Output the (x, y) coordinate of the center of the cell containing the given text.  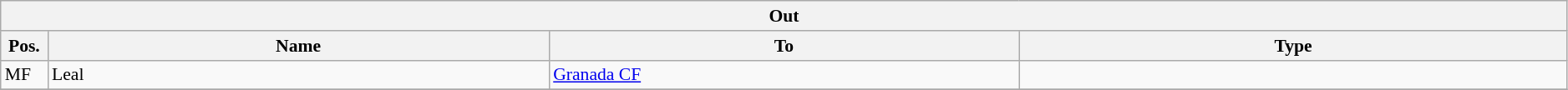
Type (1293, 46)
To (784, 46)
Name (298, 46)
Granada CF (784, 75)
Pos. (24, 46)
MF (24, 75)
Out (784, 16)
Leal (298, 75)
